Capture the cell that displays the provided text and extract its [x, y] central coordinate. 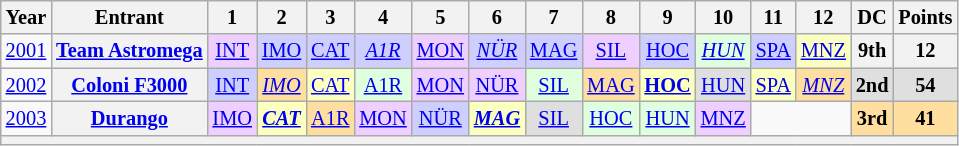
8 [610, 17]
54 [925, 85]
2003 [26, 118]
4 [382, 17]
41 [925, 118]
10 [724, 17]
3rd [872, 118]
3 [330, 17]
DC [872, 17]
2001 [26, 51]
9th [872, 51]
7 [554, 17]
Durango [129, 118]
9 [668, 17]
Coloni F3000 [129, 85]
Team Astromega [129, 51]
11 [774, 17]
5 [440, 17]
Entrant [129, 17]
2002 [26, 85]
6 [497, 17]
2 [282, 17]
2nd [872, 85]
1 [232, 17]
Points [925, 17]
Year [26, 17]
